Scan for the cell matching the given text and deliver its (x, y) coordinate at center. 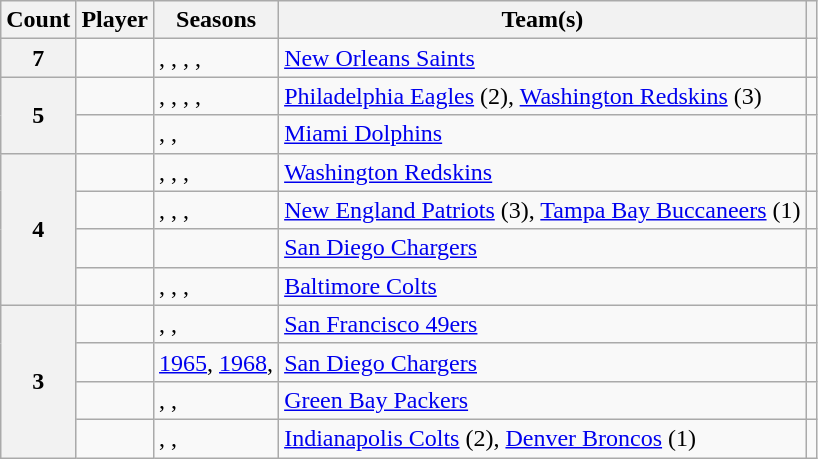
3 (38, 381)
Philadelphia Eagles (2), Washington Redskins (3) (542, 96)
San Francisco 49ers (542, 324)
4 (38, 229)
5 (38, 115)
Team(s) (542, 20)
Washington Redskins (542, 172)
New Orleans Saints (542, 58)
Indianapolis Colts (2), Denver Broncos (1) (542, 438)
Player (115, 20)
Miami Dolphins (542, 134)
New England Patriots (3), Tampa Bay Buccaneers (1) (542, 210)
1965, 1968, (216, 362)
Seasons (216, 20)
Baltimore Colts (542, 286)
7 (38, 58)
Green Bay Packers (542, 400)
Count (38, 20)
